For the text-containing cell, return its midpoint in (x, y) coordinate format. 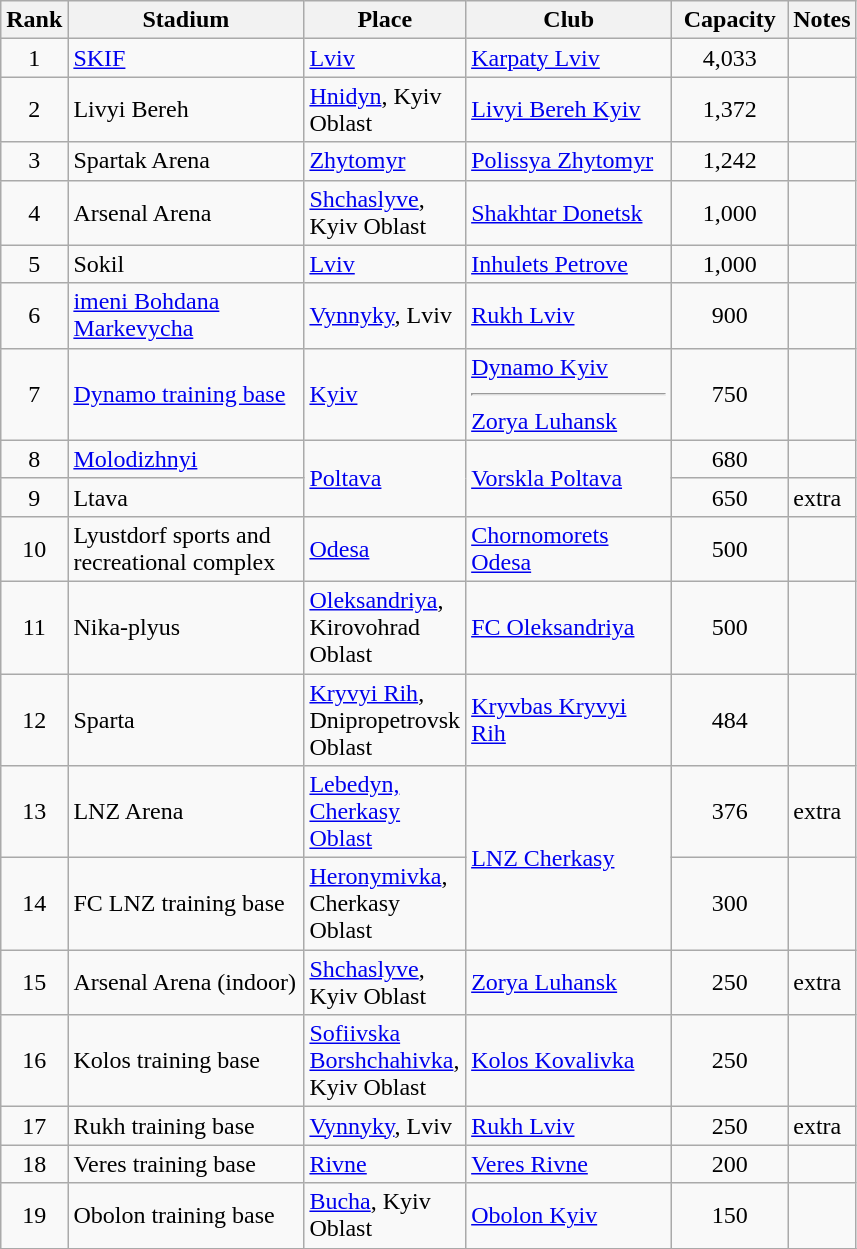
13 (34, 812)
Poltava (385, 478)
Lebedyn, Cherkasy Oblast (385, 812)
14 (34, 904)
Veres Rivne (569, 1164)
FC Oleksandriya (569, 627)
Chornomorets Odesa (569, 548)
19 (34, 1216)
Ltava (186, 497)
Inhulets Petrove (569, 264)
Hnidyn, Kyiv Oblast (385, 110)
Kyiv (385, 394)
Kryvyi Rih, Dnipropetrovsk Oblast (385, 720)
Kryvbas Kryvyi Rih (569, 720)
Capacity (730, 20)
Sokil (186, 264)
650 (730, 497)
Arsenal Arena (indoor) (186, 982)
Shakhtar Donetsk (569, 212)
Arsenal Arena (186, 212)
Karpaty Lviv (569, 58)
1 (34, 58)
200 (730, 1164)
Dynamo training base (186, 394)
Obolon training base (186, 1216)
16 (34, 1061)
376 (730, 812)
Nika-plyus (186, 627)
Vorskla Poltava (569, 478)
Kolos Kovalivka (569, 1061)
Veres training base (186, 1164)
imeni Bohdana Markevycha (186, 316)
2 (34, 110)
Rank (34, 20)
Zorya Luhansk (569, 982)
300 (730, 904)
Notes (822, 20)
Place (385, 20)
Spartak Arena (186, 161)
Livyi Bereh (186, 110)
7 (34, 394)
LNZ Arena (186, 812)
8 (34, 459)
Oleksandriya, Kirovohrad Oblast (385, 627)
5 (34, 264)
17 (34, 1126)
LNZ Cherkasy (569, 858)
Polissya Zhytomyr (569, 161)
Lyustdorf sports and recreational complex (186, 548)
1,372 (730, 110)
12 (34, 720)
18 (34, 1164)
Molodizhnyi (186, 459)
FC LNZ training base (186, 904)
Livyi Bereh Kyiv (569, 110)
4 (34, 212)
Rukh training base (186, 1126)
Obolon Kyiv (569, 1216)
Rivne (385, 1164)
Kolos training base (186, 1061)
SKIF (186, 58)
15 (34, 982)
Dynamo KyivZorya Luhansk (569, 394)
Club (569, 20)
4,033 (730, 58)
680 (730, 459)
750 (730, 394)
10 (34, 548)
150 (730, 1216)
3 (34, 161)
Zhytomyr (385, 161)
6 (34, 316)
900 (730, 316)
484 (730, 720)
Stadium (186, 20)
Sparta (186, 720)
1,242 (730, 161)
Odesa (385, 548)
Heronymivka, Cherkasy Oblast (385, 904)
Sofiivska Borshchahivka, Kyiv Oblast (385, 1061)
11 (34, 627)
Bucha, Kyiv Oblast (385, 1216)
9 (34, 497)
